Determine the [x, y] coordinate at the center of the cell enclosing the given text.  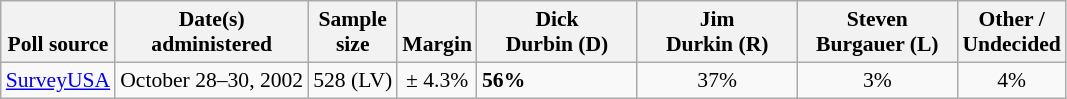
56% [557, 80]
± 4.3% [437, 80]
4% [1011, 80]
StevenBurgauer (L) [877, 32]
37% [717, 80]
Date(s)administered [212, 32]
Margin [437, 32]
Poll source [58, 32]
Other /Undecided [1011, 32]
Samplesize [352, 32]
DickDurbin (D) [557, 32]
SurveyUSA [58, 80]
JimDurkin (R) [717, 32]
3% [877, 80]
528 (LV) [352, 80]
October 28–30, 2002 [212, 80]
